Return the [x, y] coordinate for the center point of the cell that contains the specified text.  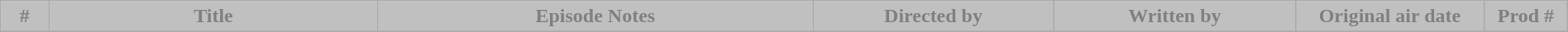
Written by [1174, 16]
Title [213, 16]
Directed by [934, 16]
Original air date [1389, 16]
Episode Notes [595, 16]
# [25, 16]
Prod # [1525, 16]
